Pinpoint the cell where the given text exists, returning its [X, Y] midpoint coordinate. 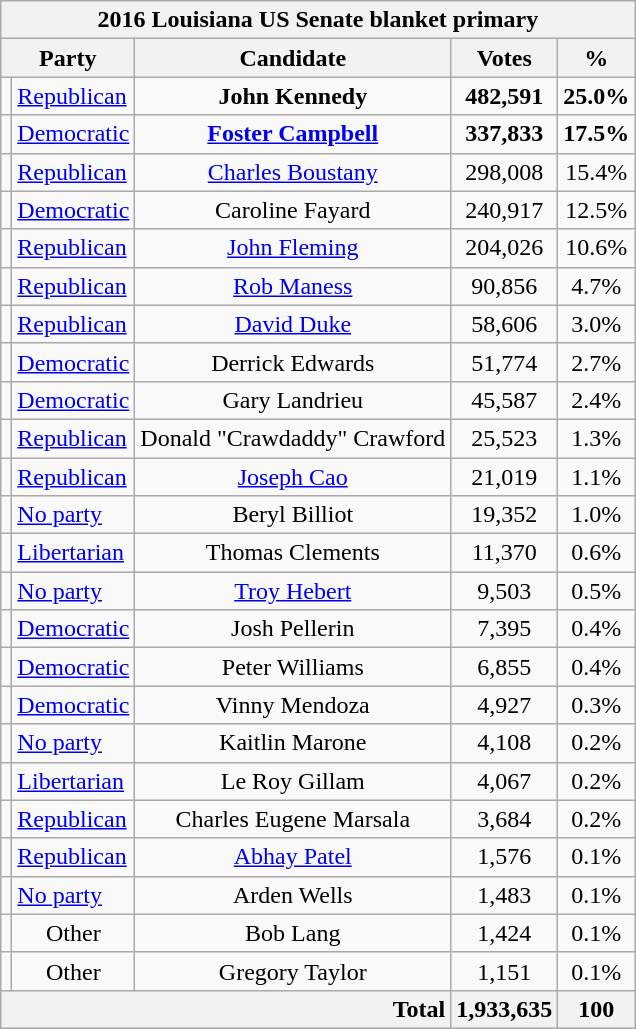
Charles Boustany [293, 172]
4,108 [504, 743]
90,856 [504, 286]
19,352 [504, 515]
21,019 [504, 477]
Foster Campbell [293, 134]
Candidate [293, 58]
Derrick Edwards [293, 362]
Rob Maness [293, 286]
7,395 [504, 629]
3,684 [504, 819]
1,933,635 [504, 1009]
Gregory Taylor [293, 971]
Troy Hebert [293, 591]
17.5% [596, 134]
3.0% [596, 324]
204,026 [504, 248]
Party [68, 58]
100 [596, 1009]
0.6% [596, 553]
2.7% [596, 362]
1,151 [504, 971]
Thomas Clements [293, 553]
0.3% [596, 705]
337,833 [504, 134]
1,576 [504, 857]
9,503 [504, 591]
15.4% [596, 172]
11,370 [504, 553]
25,523 [504, 438]
John Fleming [293, 248]
298,008 [504, 172]
1.1% [596, 477]
Abhay Patel [293, 857]
1,424 [504, 933]
4,927 [504, 705]
Charles Eugene Marsala [293, 819]
John Kennedy [293, 96]
4,067 [504, 781]
Le Roy Gillam [293, 781]
25.0% [596, 96]
45,587 [504, 400]
0.5% [596, 591]
% [596, 58]
482,591 [504, 96]
1.0% [596, 515]
Vinny Mendoza [293, 705]
Josh Pellerin [293, 629]
Caroline Fayard [293, 210]
Beryl Billiot [293, 515]
David Duke [293, 324]
Kaitlin Marone [293, 743]
12.5% [596, 210]
2.4% [596, 400]
10.6% [596, 248]
1,483 [504, 895]
6,855 [504, 667]
1.3% [596, 438]
240,917 [504, 210]
4.7% [596, 286]
Arden Wells [293, 895]
51,774 [504, 362]
Gary Landrieu [293, 400]
2016 Louisiana US Senate blanket primary [318, 20]
Total [226, 1009]
58,606 [504, 324]
Votes [504, 58]
Peter Williams [293, 667]
Joseph Cao [293, 477]
Donald "Crawdaddy" Crawford [293, 438]
Bob Lang [293, 933]
